Scan for the cell matching the given text and deliver its (X, Y) coordinate at center. 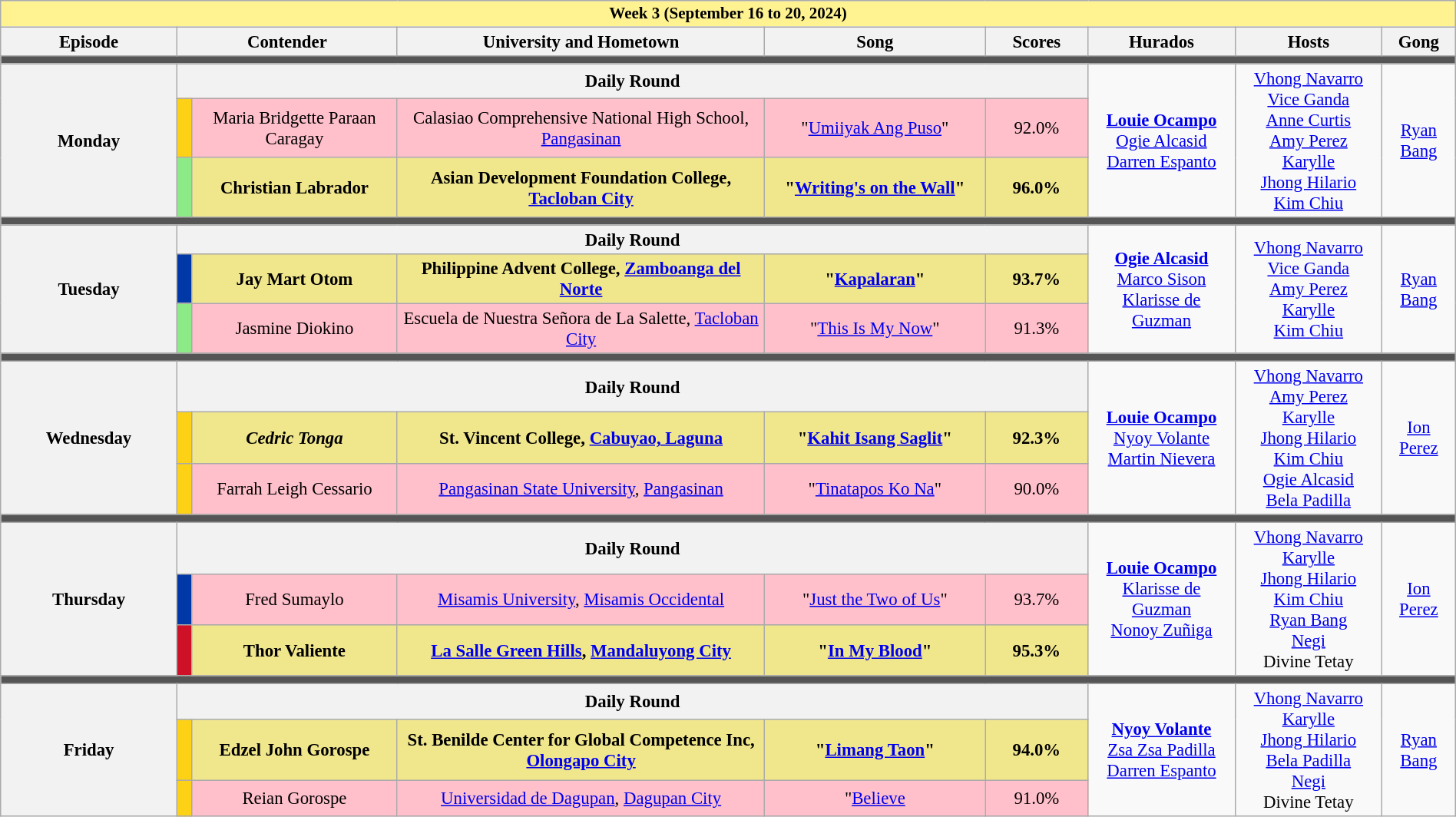
Jay Mart Otom (294, 279)
"Believe (875, 799)
St. Benilde Center for Global Competence Inc, Olongapo City (581, 750)
Reian Gorospe (294, 799)
"Kapalaran" (875, 279)
Edzel John Gorospe (294, 750)
University and Hometown (581, 41)
Hurados (1161, 41)
Vhong NavarroKarylleJhong HilarioBela PadillaNegiDivine Tetay (1309, 751)
Escuela de Nuestra Señora de La Salette, Tacloban City (581, 329)
Misamis University, Misamis Occidental (581, 599)
Jasmine Diokino (294, 329)
Vhong NavarroVice GandaAmy PerezKarylleKim Chiu (1309, 289)
"In My Blood" (875, 651)
Scores (1037, 41)
Universidad de Dagupan, Dagupan City (581, 799)
Ogie AlcasidMarco SisonKlarisse de Guzman (1161, 289)
Farrah Leigh Cessario (294, 490)
Wednesday (89, 438)
91.0% (1037, 799)
Friday (89, 751)
Louie OcampoNyoy VolanteMartin Nievera (1161, 438)
Tuesday (89, 289)
Episode (89, 41)
96.0% (1037, 187)
Week 3 (September 16 to 20, 2024) (728, 14)
Nyoy VolanteZsa Zsa PadillaDarren Espanto (1161, 751)
"Just the Two of Us" (875, 599)
"Limang Taon" (875, 750)
"Tinatapos Ko Na" (875, 490)
92.0% (1037, 127)
"Writing's on the Wall" (875, 187)
Cedric Tonga (294, 438)
90.0% (1037, 490)
Pangasinan State University, Pangasinan (581, 490)
Song (875, 41)
"Kahit Isang Saglit" (875, 438)
Monday (89, 141)
St. Vincent College, Cabuyao, Laguna (581, 438)
"This Is My Now" (875, 329)
Philippine Advent College, Zamboanga del Norte (581, 279)
94.0% (1037, 750)
91.3% (1037, 329)
Gong (1419, 41)
Hosts (1309, 41)
Calasiao Comprehensive National High School, Pangasinan (581, 127)
Louie OcampoKlarisse de GuzmanNonoy Zuñiga (1161, 600)
Maria Bridgette Paraan Caragay (294, 127)
Thursday (89, 600)
Contender (287, 41)
Fred Sumaylo (294, 599)
92.3% (1037, 438)
Vhong NavarroAmy PerezKarylleJhong HilarioKim ChiuOgie AlcasidBela Padilla (1309, 438)
95.3% (1037, 651)
Louie OcampoOgie AlcasidDarren Espanto (1161, 141)
Christian Labrador (294, 187)
Asian Development Foundation College, Tacloban City (581, 187)
Vhong NavarroVice GandaAnne CurtisAmy PerezKarylleJhong HilarioKim Chiu (1309, 141)
Thor Valiente (294, 651)
La Salle Green Hills, Mandaluyong City (581, 651)
"Umiiyak Ang Puso" (875, 127)
Vhong NavarroKarylleJhong HilarioKim ChiuRyan BangNegiDivine Tetay (1309, 600)
